Find where the given text appears and provide that cell's center as [X, Y] coordinate. 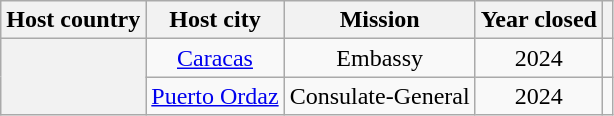
Caracas [215, 58]
Year closed [538, 20]
Embassy [380, 58]
Puerto Ordaz [215, 96]
Mission [380, 20]
Consulate-General [380, 96]
Host country [74, 20]
Host city [215, 20]
